Detect which cell encompasses the target text, then output its [x, y] center coordinate. 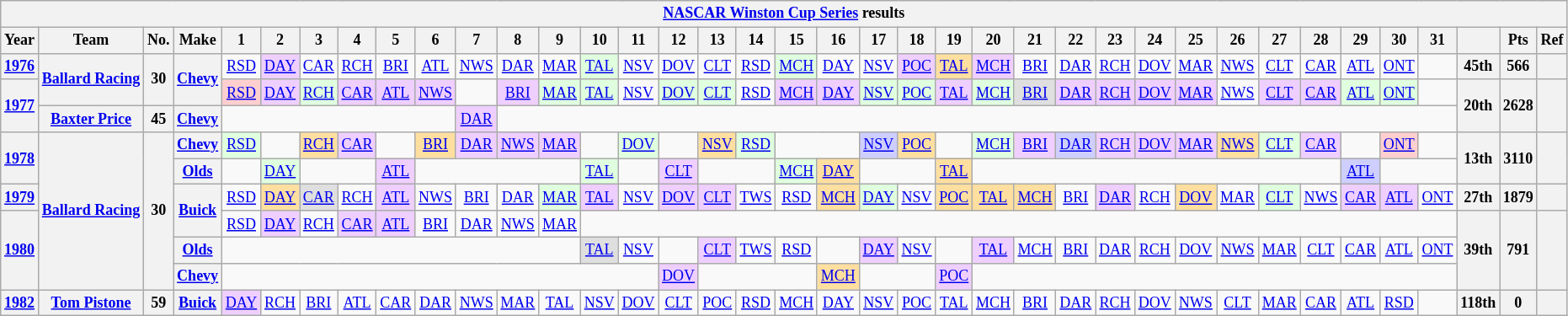
28 [1320, 40]
11 [638, 40]
2 [280, 40]
Baxter Price [91, 118]
4 [357, 40]
45th [1479, 66]
27 [1279, 40]
6 [436, 40]
20th [1479, 105]
9 [560, 40]
Pts [1517, 40]
19 [954, 40]
No. [158, 40]
NASCAR Winston Cup Series results [784, 13]
14 [756, 40]
1978 [20, 158]
5 [396, 40]
Year [20, 40]
29 [1361, 40]
1 [241, 40]
23 [1115, 40]
45 [158, 118]
1879 [1517, 197]
15 [797, 40]
59 [158, 303]
17 [878, 40]
1976 [20, 66]
791 [1517, 250]
26 [1238, 40]
1982 [20, 303]
31 [1437, 40]
39th [1479, 250]
2628 [1517, 105]
16 [838, 40]
10 [600, 40]
27th [1479, 197]
13th [1479, 158]
25 [1196, 40]
Team [91, 40]
0 [1517, 303]
7 [477, 40]
Ref [1552, 40]
Make [198, 40]
118th [1479, 303]
13 [717, 40]
Tom Pistone [91, 303]
3110 [1517, 158]
12 [679, 40]
1980 [20, 250]
1979 [20, 197]
20 [994, 40]
3 [319, 40]
21 [1035, 40]
22 [1076, 40]
8 [518, 40]
566 [1517, 66]
24 [1155, 40]
18 [916, 40]
1977 [20, 105]
